Output the [x, y] coordinate of the center of the cell containing the given text.  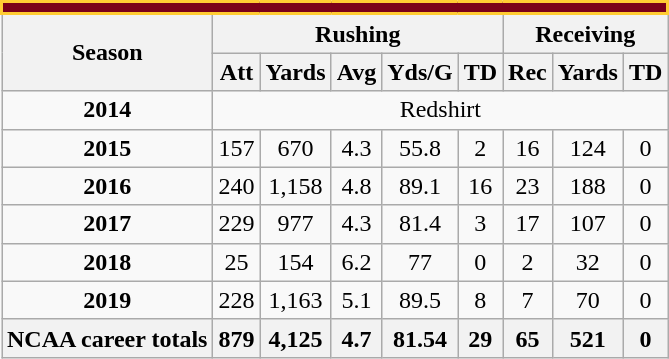
23 [528, 186]
Avg [356, 72]
65 [528, 338]
1,158 [296, 186]
Rushing [358, 34]
Redshirt [440, 110]
7 [528, 300]
4.8 [356, 186]
521 [588, 338]
2018 [108, 262]
Rec [528, 72]
5.1 [356, 300]
Yds/G [420, 72]
1,163 [296, 300]
2014 [108, 110]
228 [236, 300]
2019 [108, 300]
154 [296, 262]
2016 [108, 186]
17 [528, 224]
NCAA career totals [108, 338]
3 [480, 224]
240 [236, 186]
4.7 [356, 338]
107 [588, 224]
81.54 [420, 338]
Receiving [586, 34]
Season [108, 52]
6.2 [356, 262]
157 [236, 148]
29 [480, 338]
25 [236, 262]
188 [588, 186]
81.4 [420, 224]
Att [236, 72]
229 [236, 224]
55.8 [420, 148]
8 [480, 300]
89.5 [420, 300]
879 [236, 338]
77 [420, 262]
2017 [108, 224]
124 [588, 148]
70 [588, 300]
2015 [108, 148]
89.1 [420, 186]
32 [588, 262]
4,125 [296, 338]
670 [296, 148]
977 [296, 224]
